Provide the [X, Y] coordinate of the cell's center where the given text is located.  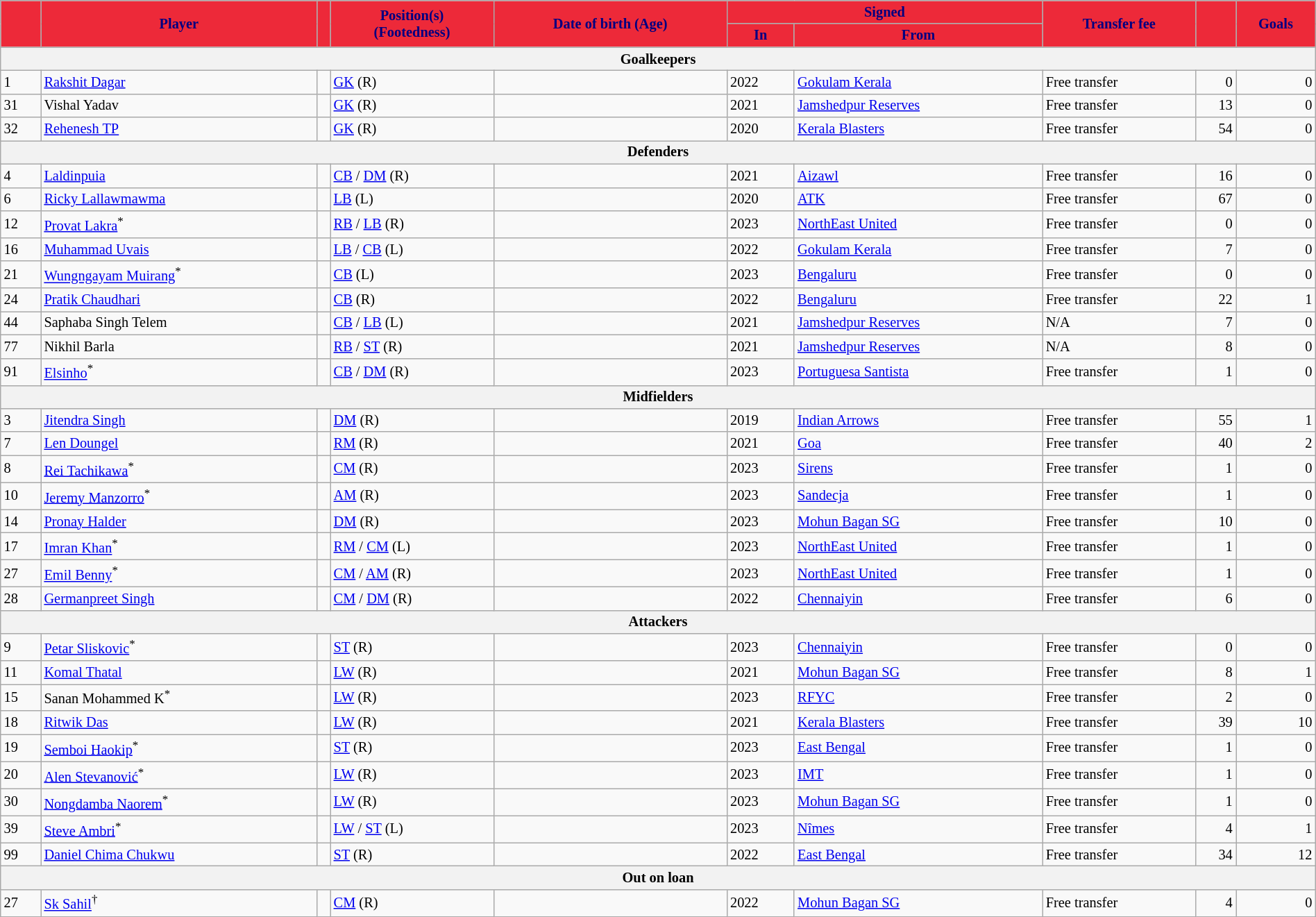
Alen Stevanović* [179, 775]
2019 [761, 420]
30 [21, 802]
Len Doungel [179, 444]
Germanpreet Singh [179, 598]
Provat Lakra* [179, 224]
Goals [1276, 24]
CM / DM (R) [412, 598]
Petar Sliskovic* [179, 647]
21 [21, 275]
3 [21, 420]
LB (L) [412, 199]
CB (L) [412, 275]
Portuguesa Santista [918, 372]
19 [21, 748]
20 [21, 775]
9 [21, 647]
18 [21, 723]
Nîmes [918, 829]
RB / LB (R) [412, 224]
14 [21, 521]
Saphaba Singh Telem [179, 323]
Semboi Haokip* [179, 748]
RM (R) [412, 444]
Daniel Chima Chukwu [179, 855]
Ritwik Das [179, 723]
ATK [918, 199]
Muhammad Uvais [179, 249]
In [761, 35]
Player [179, 24]
From [918, 35]
Goa [918, 444]
Rakshit Dagar [179, 82]
Sirens [918, 469]
91 [21, 372]
Steve Ambri* [179, 829]
Vishal Yadav [179, 106]
Midfielders [658, 397]
17 [21, 546]
RB / ST (R) [412, 346]
Nikhil Barla [179, 346]
Sandecja [918, 496]
Nongdamba Naorem* [179, 802]
Komal Thatal [179, 672]
IMT [918, 775]
67 [1216, 199]
Rei Tachikawa* [179, 469]
77 [21, 346]
Goalkeepers [658, 59]
22 [1216, 300]
54 [1216, 129]
Rehenesh TP [179, 129]
40 [1216, 444]
28 [21, 598]
Position(s)(Footedness) [412, 24]
Laldinpuia [179, 176]
Indian Arrows [918, 420]
Jitendra Singh [179, 420]
Sanan Mohammed K* [179, 697]
CM / AM (R) [412, 573]
32 [21, 129]
13 [1216, 106]
44 [21, 323]
Out on loan [658, 877]
CB (R) [412, 300]
Signed [884, 12]
99 [21, 855]
RFYC [918, 697]
AM (R) [412, 496]
Aizawl [918, 176]
LW / ST (L) [412, 829]
Jeremy Manzorro* [179, 496]
Transfer fee [1119, 24]
34 [1216, 855]
CB / LB (L) [412, 323]
Attackers [658, 622]
LB / CB (L) [412, 249]
Date of birth (Age) [610, 24]
Elsinho* [179, 372]
15 [21, 697]
Ricky Lallawmawma [179, 199]
Pratik Chaudhari [179, 300]
Defenders [658, 152]
RM / CM (L) [412, 546]
24 [21, 300]
55 [1216, 420]
Sk Sahil† [179, 902]
11 [21, 672]
Emil Benny* [179, 573]
Wungngayam Muirang* [179, 275]
Imran Khan* [179, 546]
31 [21, 106]
Pronay Halder [179, 521]
